Output the [x, y] coordinate of the center of the cell containing the given text.  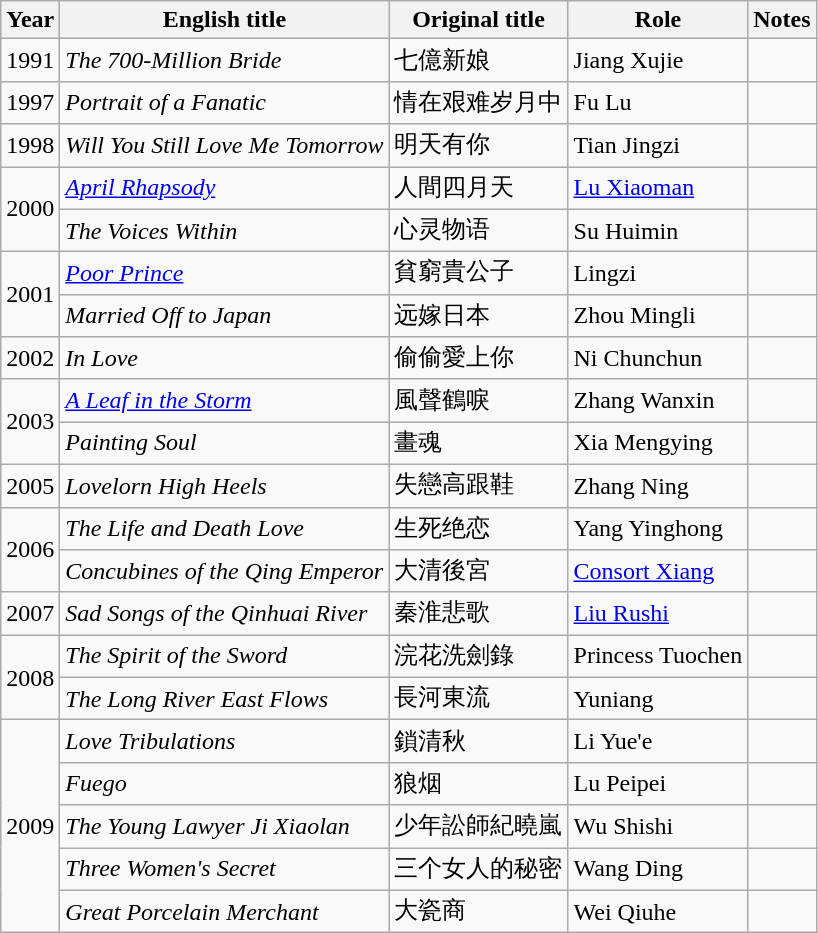
失戀高跟鞋 [478, 486]
風聲鶴唳 [478, 400]
2000 [30, 208]
Consort Xiang [658, 572]
Lu Xiaoman [658, 188]
大清後宮 [478, 572]
April Rhapsody [224, 188]
2006 [30, 550]
Painting Soul [224, 444]
少年訟師紀曉嵐 [478, 826]
2005 [30, 486]
Fuego [224, 784]
Love Tribulations [224, 742]
Zhang Wanxin [658, 400]
A Leaf in the Storm [224, 400]
偷偷愛上你 [478, 358]
English title [224, 20]
Jiang Xujie [658, 60]
Tian Jingzi [658, 146]
2003 [30, 422]
七億新娘 [478, 60]
鎖清秋 [478, 742]
Sad Songs of the Qinhuai River [224, 614]
Three Women's Secret [224, 870]
浣花洗劍錄 [478, 656]
長河東流 [478, 698]
大瓷商 [478, 912]
狼烟 [478, 784]
The Spirit of the Sword [224, 656]
Original title [478, 20]
Zhou Mingli [658, 316]
Liu Rushi [658, 614]
2002 [30, 358]
Lingzi [658, 274]
Wang Ding [658, 870]
Yuniang [658, 698]
Will You Still Love Me Tomorrow [224, 146]
The Life and Death Love [224, 528]
1997 [30, 102]
Role [658, 20]
Ni Chunchun [658, 358]
Li Yue'e [658, 742]
Poor Prince [224, 274]
2001 [30, 294]
The 700-Million Bride [224, 60]
Concubines of the Qing Emperor [224, 572]
情在艰难岁月中 [478, 102]
The Young Lawyer Ji Xiaolan [224, 826]
Portrait of a Fanatic [224, 102]
Great Porcelain Merchant [224, 912]
畫魂 [478, 444]
The Voices Within [224, 230]
心灵物语 [478, 230]
2009 [30, 826]
Wei Qiuhe [658, 912]
生死绝恋 [478, 528]
Zhang Ning [658, 486]
三个女人的秘密 [478, 870]
Married Off to Japan [224, 316]
明天有你 [478, 146]
In Love [224, 358]
Xia Mengying [658, 444]
Su Huimin [658, 230]
Lu Peipei [658, 784]
远嫁日本 [478, 316]
Yang Yinghong [658, 528]
Year [30, 20]
人間四月天 [478, 188]
1991 [30, 60]
Notes [782, 20]
2007 [30, 614]
Wu Shishi [658, 826]
秦淮悲歌 [478, 614]
Lovelorn High Heels [224, 486]
貧窮貴公子 [478, 274]
The Long River East Flows [224, 698]
1998 [30, 146]
Princess Tuochen [658, 656]
Fu Lu [658, 102]
2008 [30, 678]
